Return (X, Y) of the center of cell containing provided text 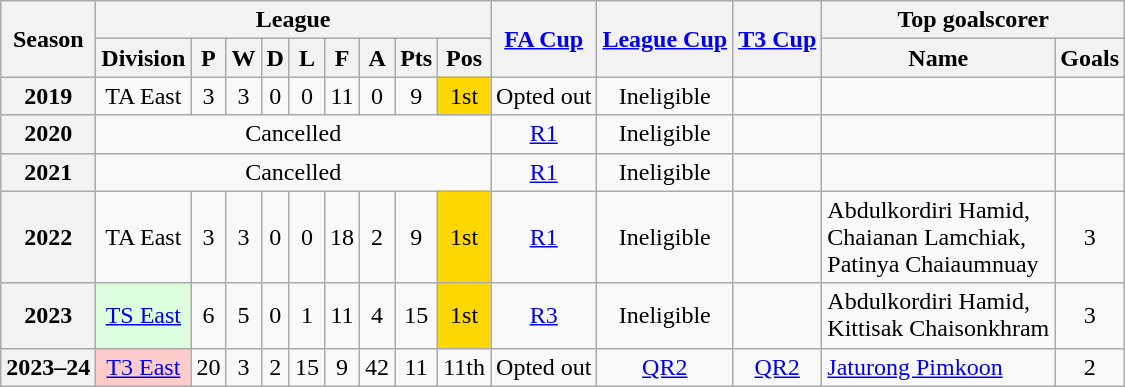
2019 (48, 96)
2021 (48, 172)
D (275, 58)
18 (342, 237)
W (244, 58)
R3 (544, 316)
Division (144, 58)
2022 (48, 237)
League (294, 20)
2023–24 (48, 367)
Abdulkordiri Hamid, Kittisak Chaisonkhram (938, 316)
TS East (144, 316)
2023 (48, 316)
T3 East (144, 367)
Goals (1090, 58)
FA Cup (544, 39)
42 (378, 367)
A (378, 58)
Pts (416, 58)
F (342, 58)
Abdulkordiri Hamid, Chaianan Lamchiak, Patinya Chaiaumnuay (938, 237)
1 (306, 316)
11th (464, 367)
Season (48, 39)
L (306, 58)
5 (244, 316)
20 (208, 367)
Name (938, 58)
4 (378, 316)
P (208, 58)
Pos (464, 58)
6 (208, 316)
T3 Cup (778, 39)
Jaturong Pimkoon (938, 367)
Top goalscorer (974, 20)
2020 (48, 134)
League Cup (665, 39)
